Capture the cell that displays the provided text and extract its (x, y) central coordinate. 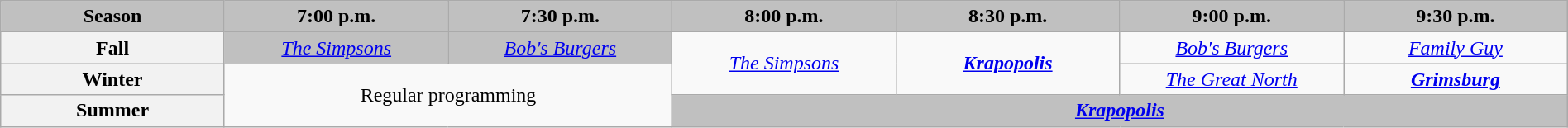
Fall (112, 48)
Family Guy (1456, 48)
The Great North (1232, 79)
Summer (112, 111)
Regular programming (448, 95)
9:00 p.m. (1232, 17)
8:00 p.m. (784, 17)
9:30 p.m. (1456, 17)
Winter (112, 79)
7:30 p.m. (561, 17)
Grimsburg (1456, 79)
7:00 p.m. (336, 17)
8:30 p.m. (1007, 17)
Season (112, 17)
